Output the [X, Y] coordinate of the center of the cell containing the given text.  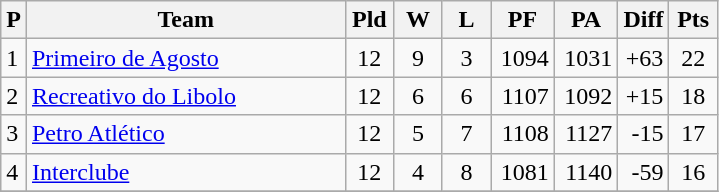
1092 [586, 96]
16 [694, 172]
PF [523, 20]
17 [694, 134]
2 [14, 96]
Interclube [186, 172]
Petro Atlético [186, 134]
Pts [694, 20]
Primeiro de Agosto [186, 58]
Diff [644, 20]
1108 [523, 134]
5 [418, 134]
9 [418, 58]
P [14, 20]
PA [586, 20]
1031 [586, 58]
1127 [586, 134]
-59 [644, 172]
1 [14, 58]
Recreativo do Libolo [186, 96]
1107 [523, 96]
1140 [586, 172]
7 [466, 134]
22 [694, 58]
Pld [370, 20]
8 [466, 172]
+15 [644, 96]
L [466, 20]
+63 [644, 58]
-15 [644, 134]
1081 [523, 172]
1094 [523, 58]
Team [186, 20]
W [418, 20]
18 [694, 96]
